Find where the given text appears and provide that cell's center as [x, y] coordinate. 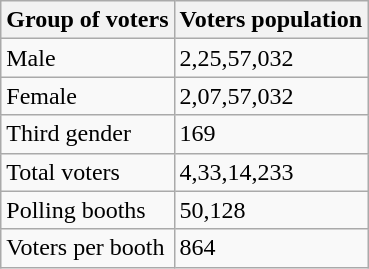
Total voters [88, 172]
4,33,14,233 [271, 172]
864 [271, 248]
Female [88, 96]
50,128 [271, 210]
2,25,57,032 [271, 58]
Polling booths [88, 210]
Male [88, 58]
Voters population [271, 20]
Group of voters [88, 20]
2,07,57,032 [271, 96]
169 [271, 134]
Voters per booth [88, 248]
Third gender [88, 134]
